Determine the [x, y] coordinate at the center of the cell enclosing the given text.  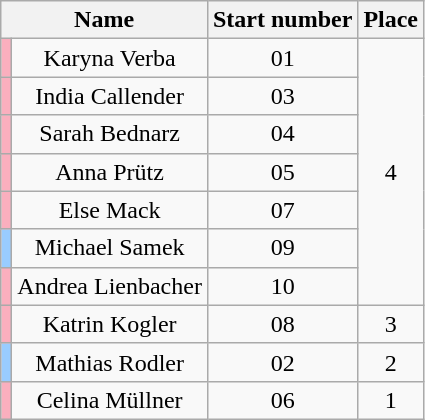
India Callender [110, 96]
07 [282, 210]
05 [282, 172]
08 [282, 324]
2 [391, 362]
Name [104, 20]
4 [391, 172]
06 [282, 400]
Else Mack [110, 210]
Celina Müllner [110, 400]
Karyna Verba [110, 58]
02 [282, 362]
Mathias Rodler [110, 362]
Anna Prütz [110, 172]
01 [282, 58]
Place [391, 20]
Andrea Lienbacher [110, 286]
Katrin Kogler [110, 324]
1 [391, 400]
04 [282, 134]
Michael Samek [110, 248]
Sarah Bednarz [110, 134]
03 [282, 96]
09 [282, 248]
10 [282, 286]
Start number [282, 20]
3 [391, 324]
